For the text-containing cell, return its midpoint in (X, Y) coordinate format. 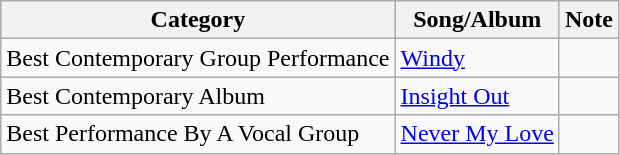
Insight Out (477, 96)
Category (198, 20)
Best Contemporary Group Performance (198, 58)
Song/Album (477, 20)
Best Contemporary Album (198, 96)
Windy (477, 58)
Best Performance By A Vocal Group (198, 134)
Note (588, 20)
Never My Love (477, 134)
